Capture the cell that displays the provided text and extract its (X, Y) central coordinate. 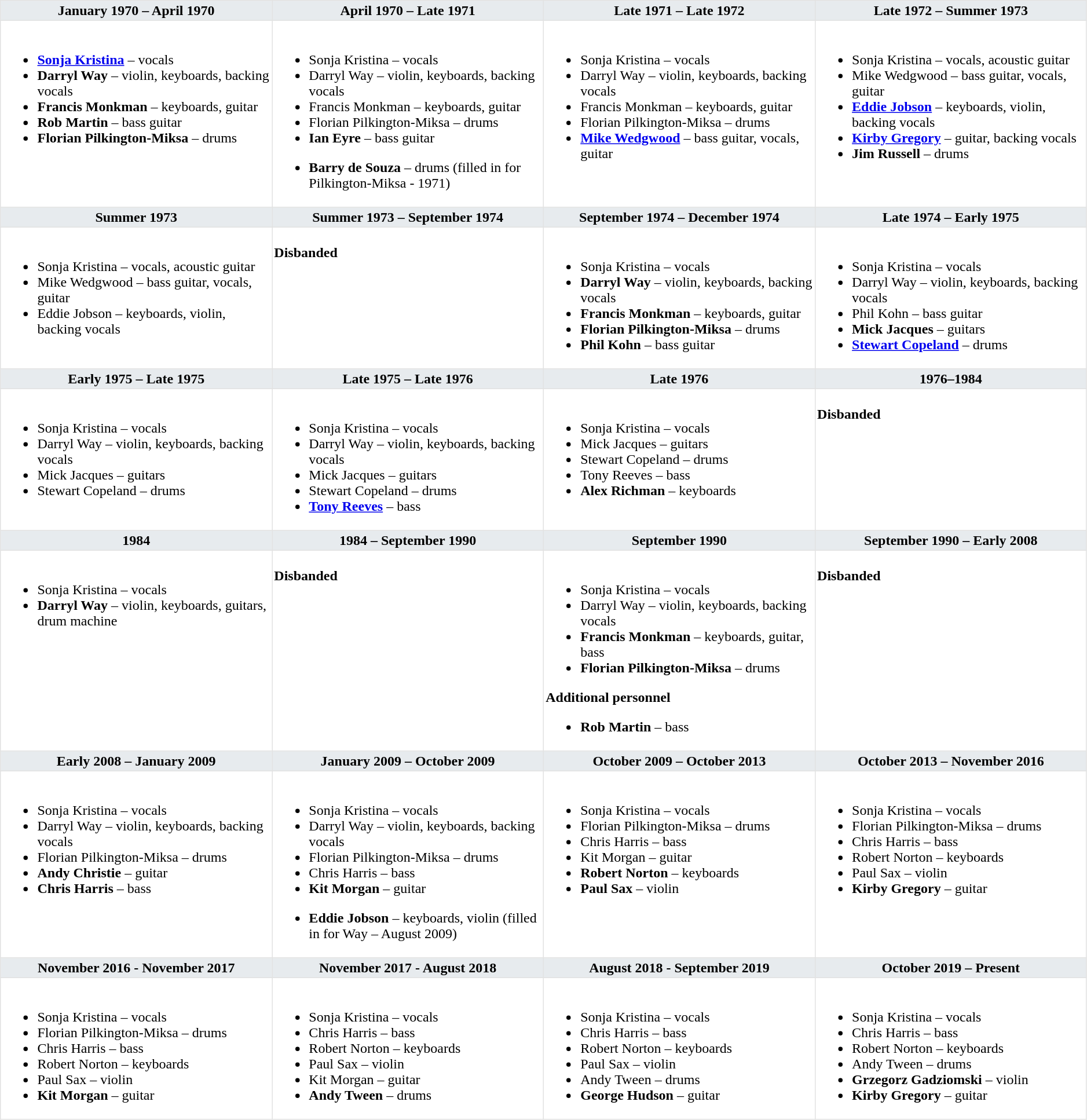
Sonja Kristina – vocalsDarryl Way – violin, keyboards, backing vocalsMick Jacques – guitarsStewart Copeland – drumsTony Reeves – bass (408, 459)
Sonja Kristina – vocalsMick Jacques – guitarsStewart Copeland – drumsTony Reeves – bassAlex Richman – keyboards (679, 459)
Early 1975 – Late 1975 (137, 379)
November 2017 - August 2018 (408, 968)
1984 – September 1990 (408, 540)
October 2013 – November 2016 (951, 761)
Sonja Kristina – vocals, acoustic guitarMike Wedgwood – bass guitar, vocals, guitarEddie Jobson – keyboards, violin, backing vocals (137, 298)
Sonja Kristina – vocalsDarryl Way – violin, keyboards, guitars, drum machine (137, 650)
Sonja Kristina – vocalsChris Harris – bassRobert Norton – keyboardsAndy Tween – drumsGrzegorz Gadziomski – violinKirby Gregory – guitar (951, 1048)
Sonja Kristina – vocalsDarryl Way – violin, keyboards, backing vocalsMick Jacques – guitarsStewart Copeland – drums (137, 459)
Sonja Kristina – vocalsChris Harris – bassRobert Norton – keyboardsPaul Sax – violinKit Morgan – guitarAndy Tween – drums (408, 1048)
Sonja Kristina – vocalsFlorian Pilkington-Miksa – drumsChris Harris – bassRobert Norton – keyboardsPaul Sax – violinKit Morgan – guitar (137, 1048)
Late 1971 – Late 1972 (679, 10)
January 2009 – October 2009 (408, 761)
April 1970 – Late 1971 (408, 10)
Sonja Kristina – vocalsDarryl Way – violin, keyboards, backing vocalsFlorian Pilkington-Miksa – drumsAndy Christie – guitarChris Harris – bass (137, 864)
August 2018 - September 2019 (679, 968)
Summer 1973 (137, 217)
Early 2008 – January 2009 (137, 761)
October 2009 – October 2013 (679, 761)
Sonja Kristina – vocalsChris Harris – bassRobert Norton – keyboardsPaul Sax – violinAndy Tween – drumsGeorge Hudson – guitar (679, 1048)
Summer 1973 – September 1974 (408, 217)
1984 (137, 540)
Late 1974 – Early 1975 (951, 217)
Sonja Kristina – vocalsDarryl Way – violin, keyboards, backing vocalsPhil Kohn – bass guitarMick Jacques – guitarsStewart Copeland – drums (951, 298)
Late 1972 – Summer 1973 (951, 10)
November 2016 - November 2017 (137, 968)
September 1990 (679, 540)
September 1990 – Early 2008 (951, 540)
Late 1975 – Late 1976 (408, 379)
Late 1976 (679, 379)
September 1974 – December 1974 (679, 217)
October 2019 – Present (951, 968)
January 1970 – April 1970 (137, 10)
Sonja Kristina – vocalsFlorian Pilkington-Miksa – drumsChris Harris – bassKit Morgan – guitarRobert Norton – keyboardsPaul Sax – violin (679, 864)
Sonja Kristina – vocalsFlorian Pilkington-Miksa – drumsChris Harris – bassRobert Norton – keyboardsPaul Sax – violinKirby Gregory – guitar (951, 864)
1976–1984 (951, 379)
